Detect which cell encompasses the target text, then output its [X, Y] center coordinate. 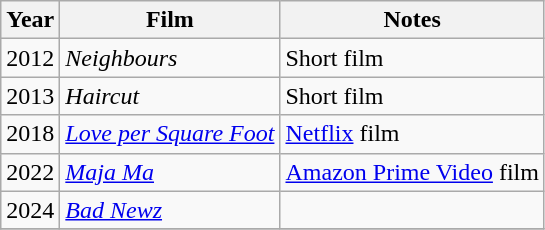
2018 [30, 134]
Maja Ma [170, 172]
Netflix film [412, 134]
Film [170, 20]
Haircut [170, 96]
2012 [30, 58]
Year [30, 20]
Bad Newz [170, 210]
2013 [30, 96]
Love per Square Foot [170, 134]
Neighbours [170, 58]
Amazon Prime Video film [412, 172]
2024 [30, 210]
Notes [412, 20]
2022 [30, 172]
